Locate the cell with the specified text and output its [x, y] center coordinate. 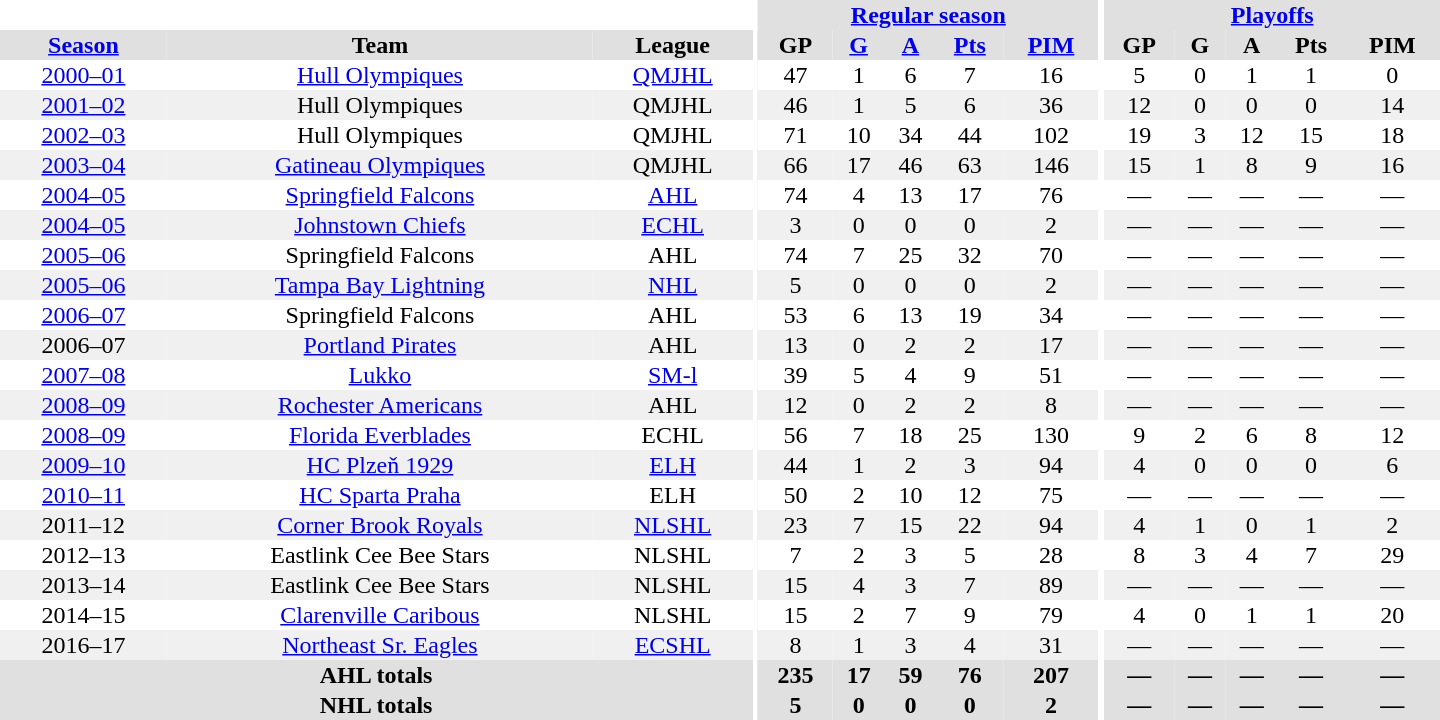
Corner Brook Royals [380, 525]
Florida Everblades [380, 435]
Tampa Bay Lightning [380, 285]
20 [1392, 615]
AHL totals [376, 675]
2001–02 [84, 105]
71 [796, 135]
63 [970, 165]
2011–12 [84, 525]
31 [1050, 645]
Lukko [380, 375]
2016–17 [84, 645]
NHL [672, 285]
50 [796, 495]
Regular season [928, 15]
89 [1050, 585]
Northeast Sr. Eagles [380, 645]
102 [1050, 135]
2007–08 [84, 375]
235 [796, 675]
28 [1050, 555]
56 [796, 435]
2014–15 [84, 615]
2003–04 [84, 165]
23 [796, 525]
HC Plzeň 1929 [380, 465]
22 [970, 525]
NHL totals [376, 705]
2009–10 [84, 465]
HC Sparta Praha [380, 495]
Johnstown Chiefs [380, 225]
51 [1050, 375]
SM-l [672, 375]
59 [911, 675]
2000–01 [84, 75]
146 [1050, 165]
14 [1392, 105]
207 [1050, 675]
Team [380, 45]
53 [796, 315]
29 [1392, 555]
Gatineau Olympiques [380, 165]
32 [970, 255]
2002–03 [84, 135]
66 [796, 165]
Rochester Americans [380, 405]
Portland Pirates [380, 345]
36 [1050, 105]
47 [796, 75]
70 [1050, 255]
ECSHL [672, 645]
39 [796, 375]
2012–13 [84, 555]
Playoffs [1272, 15]
2010–11 [84, 495]
79 [1050, 615]
130 [1050, 435]
75 [1050, 495]
Clarenville Caribous [380, 615]
Season [84, 45]
2013–14 [84, 585]
League [672, 45]
